Extract the [x, y] coordinate from the center of the cell holding the provided text.  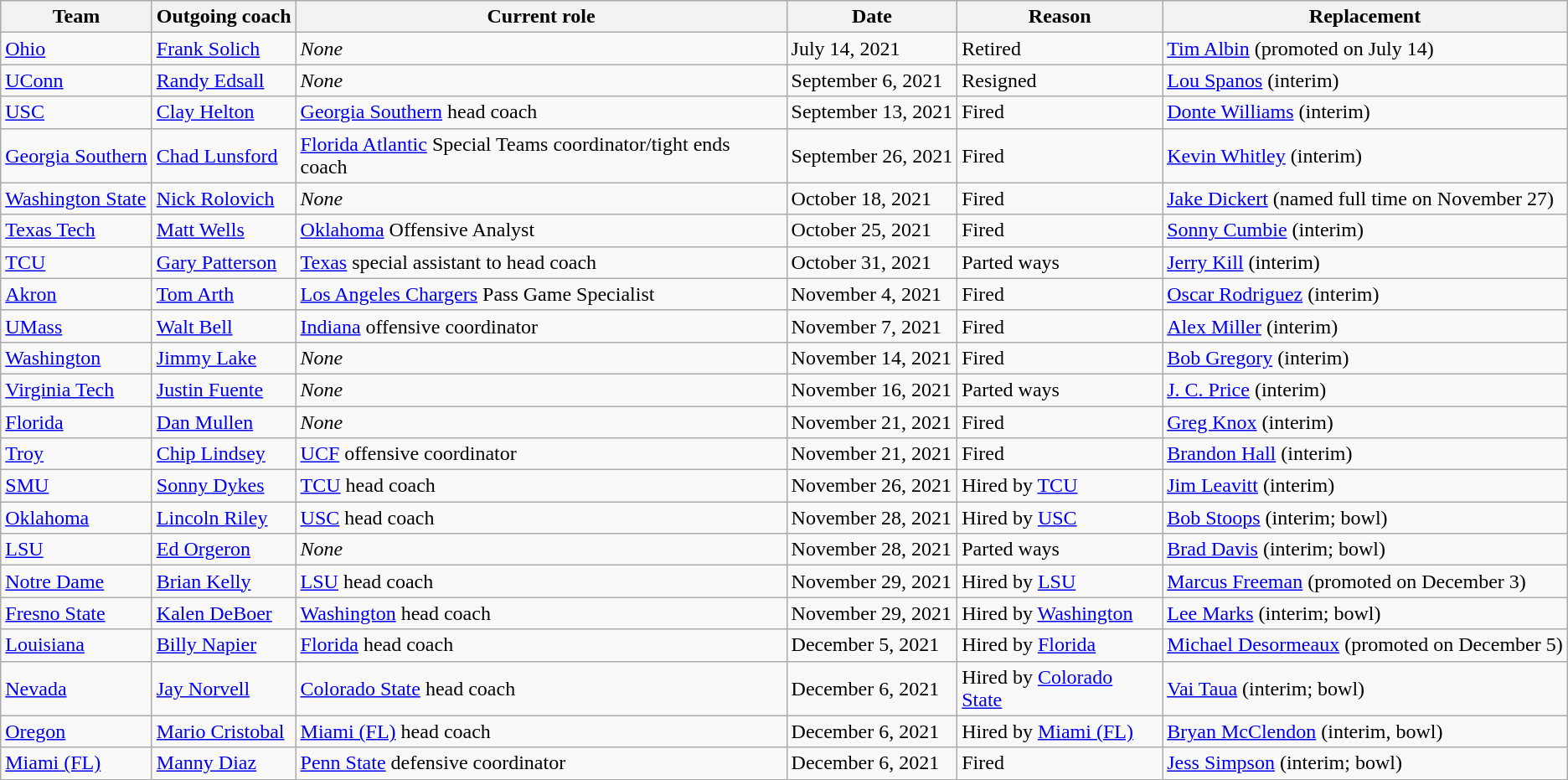
Hired by USC [1060, 518]
Tim Albin (promoted on July 14) [1365, 49]
October 18, 2021 [872, 199]
Vai Taua (interim; bowl) [1365, 689]
Hired by Washington [1060, 613]
Hired by Miami (FL) [1060, 731]
TCU [77, 262]
November 14, 2021 [872, 358]
Georgia Southern [77, 156]
November 16, 2021 [872, 390]
Brad Davis (interim; bowl) [1365, 550]
Lou Spanos (interim) [1365, 80]
Sonny Cumbie (interim) [1365, 230]
Jay Norvell [224, 689]
LSU head coach [541, 581]
Billy Napier [224, 645]
Hired by TCU [1060, 486]
Lincoln Riley [224, 518]
Mario Cristobal [224, 731]
Louisiana [77, 645]
Manny Diaz [224, 763]
Bob Gregory (interim) [1365, 358]
September 6, 2021 [872, 80]
Virginia Tech [77, 390]
Washington State [77, 199]
Jake Dickert (named full time on November 27) [1365, 199]
Kevin Whitley (interim) [1365, 156]
Gary Patterson [224, 262]
Retired [1060, 49]
Oklahoma Offensive Analyst [541, 230]
Indiana offensive coordinator [541, 326]
Fresno State [77, 613]
Justin Fuente [224, 390]
Randy Edsall [224, 80]
Florida head coach [541, 645]
Colorado State head coach [541, 689]
Walt Bell [224, 326]
Oklahoma [77, 518]
Kalen DeBoer [224, 613]
USC head coach [541, 518]
SMU [77, 486]
Jim Leavitt (interim) [1365, 486]
Brian Kelly [224, 581]
Bob Stoops (interim; bowl) [1365, 518]
July 14, 2021 [872, 49]
Texas special assistant to head coach [541, 262]
Frank Solich [224, 49]
Florida Atlantic Special Teams coordinator/tight ends coach [541, 156]
November 7, 2021 [872, 326]
Akron [77, 294]
Nevada [77, 689]
UCF offensive coordinator [541, 454]
Jess Simpson (interim; bowl) [1365, 763]
Lee Marks (interim; bowl) [1365, 613]
Bryan McClendon (interim, bowl) [1365, 731]
Matt Wells [224, 230]
Troy [77, 454]
Team [77, 17]
Ohio [77, 49]
September 13, 2021 [872, 112]
Clay Helton [224, 112]
Jerry Kill (interim) [1365, 262]
October 25, 2021 [872, 230]
Hired by LSU [1060, 581]
Tom Arth [224, 294]
Reason [1060, 17]
Miami (FL) head coach [541, 731]
Donte Williams (interim) [1365, 112]
Penn State defensive coordinator [541, 763]
Resigned [1060, 80]
Los Angeles Chargers Pass Game Specialist [541, 294]
Jimmy Lake [224, 358]
J. C. Price (interim) [1365, 390]
December 5, 2021 [872, 645]
Current role [541, 17]
Alex Miller (interim) [1365, 326]
Chip Lindsey [224, 454]
November 26, 2021 [872, 486]
Sonny Dykes [224, 486]
LSU [77, 550]
Date [872, 17]
Brandon Hall (interim) [1365, 454]
Washington [77, 358]
Nick Rolovich [224, 199]
Outgoing coach [224, 17]
Oscar Rodriguez (interim) [1365, 294]
Oregon [77, 731]
UConn [77, 80]
Replacement [1365, 17]
Marcus Freeman (promoted on December 3) [1365, 581]
Texas Tech [77, 230]
Notre Dame [77, 581]
TCU head coach [541, 486]
Hired by Florida [1060, 645]
October 31, 2021 [872, 262]
Hired by Colorado State [1060, 689]
Greg Knox (interim) [1365, 421]
Dan Mullen [224, 421]
Ed Orgeron [224, 550]
Georgia Southern head coach [541, 112]
Washington head coach [541, 613]
Michael Desormeaux (promoted on December 5) [1365, 645]
Chad Lunsford [224, 156]
UMass [77, 326]
Miami (FL) [77, 763]
Florida [77, 421]
USC [77, 112]
September 26, 2021 [872, 156]
November 4, 2021 [872, 294]
